Search for the cell housing the specified text and yield its (x, y) center coordinate. 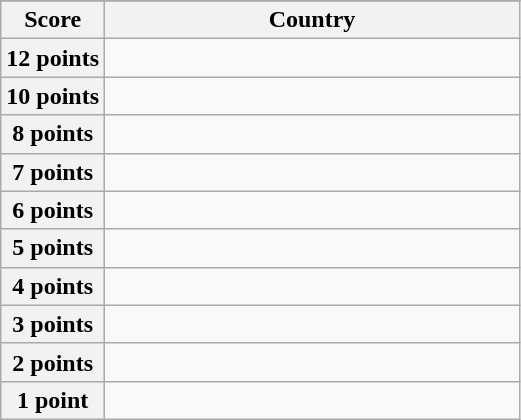
Country (312, 20)
2 points (53, 362)
1 point (53, 400)
8 points (53, 134)
Score (53, 20)
3 points (53, 324)
7 points (53, 172)
12 points (53, 58)
10 points (53, 96)
6 points (53, 210)
4 points (53, 286)
5 points (53, 248)
